Find where the given text appears and provide that cell's center as [x, y] coordinate. 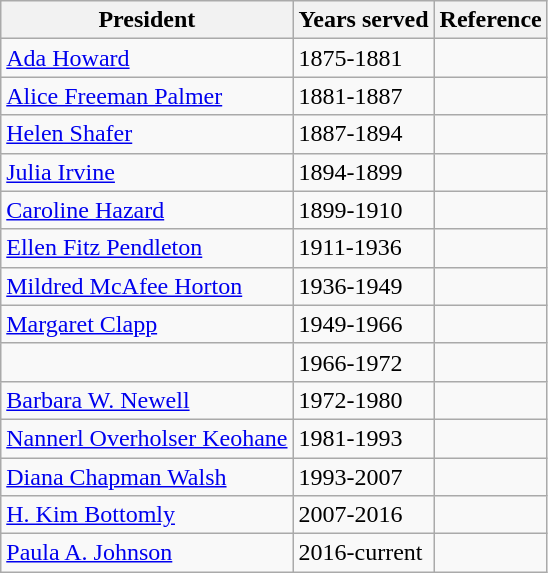
1894-1899 [364, 172]
1981-1993 [364, 438]
Caroline Hazard [147, 210]
Diana Chapman Walsh [147, 477]
Helen Shafer [147, 134]
1993-2007 [364, 477]
Barbara W. Newell [147, 400]
1887-1894 [364, 134]
Alice Freeman Palmer [147, 96]
Julia Irvine [147, 172]
1972-1980 [364, 400]
Mildred McAfee Horton [147, 286]
1911-1936 [364, 248]
1936-1949 [364, 286]
H. Kim Bottomly [147, 515]
Ada Howard [147, 58]
Margaret Clapp [147, 324]
Paula A. Johnson [147, 553]
1949-1966 [364, 324]
President [147, 20]
Nannerl Overholser Keohane [147, 438]
2016-current [364, 553]
Ellen Fitz Pendleton [147, 248]
2007-2016 [364, 515]
1966-1972 [364, 362]
Reference [490, 20]
1875-1881 [364, 58]
1899-1910 [364, 210]
Years served [364, 20]
1881-1887 [364, 96]
